Return (X, Y) of the center of cell containing provided text 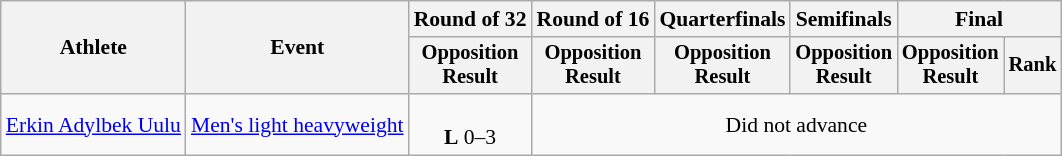
Rank (1033, 66)
Erkin Adylbek Uulu (94, 124)
Did not advance (796, 124)
Semifinals (844, 19)
Round of 32 (470, 19)
Men's light heavyweight (298, 124)
L 0–3 (470, 124)
Event (298, 48)
Final (979, 19)
Quarterfinals (722, 19)
Round of 16 (592, 19)
Athlete (94, 48)
